Output the (x, y) coordinate of the center of the cell containing the given text.  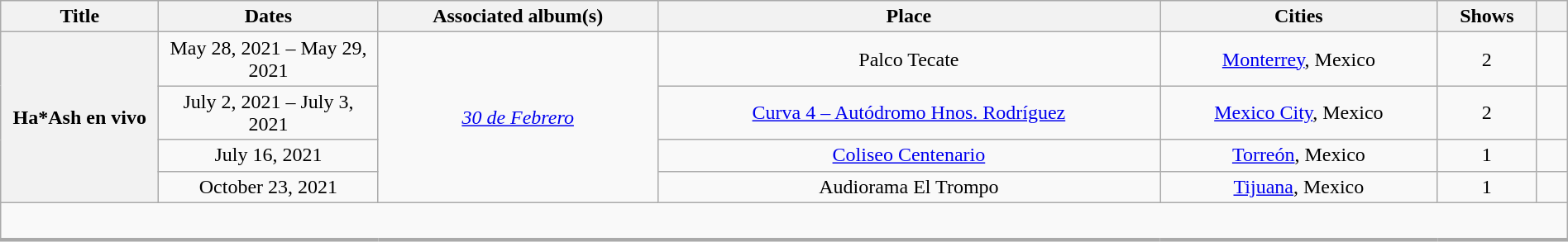
Curva 4 – Autódromo Hnos. Rodríguez (908, 112)
Torreón, Mexico (1298, 155)
Title (79, 17)
Cities (1298, 17)
30 de Febrero (518, 117)
Monterrey, Mexico (1298, 59)
July 2, 2021 – July 3, 2021 (268, 112)
October 23, 2021 (268, 187)
Shows (1487, 17)
Audiorama El Trompo (908, 187)
Mexico City, Mexico (1298, 112)
July 16, 2021 (268, 155)
Place (908, 17)
Ha*Ash en vivo (79, 117)
Tijuana, Mexico (1298, 187)
Dates (268, 17)
Coliseo Centenario (908, 155)
May 28, 2021 – May 29, 2021 (268, 59)
Associated album(s) (518, 17)
Palco Tecate (908, 59)
